From the cell containing the given text, extract its center point as (x, y) coordinate. 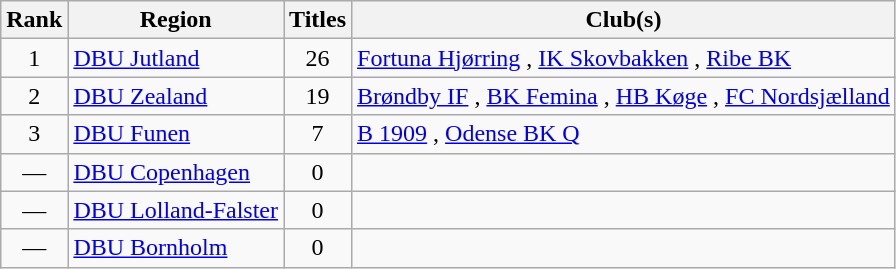
Rank (34, 20)
2 (34, 96)
Club(s) (624, 20)
DBU Bornholm (176, 248)
DBU Zealand (176, 96)
Titles (318, 20)
DBU Copenhagen (176, 172)
7 (318, 134)
DBU Lolland-Falster (176, 210)
26 (318, 58)
DBU Funen (176, 134)
Fortuna Hjørring , IK Skovbakken , Ribe BK (624, 58)
1 (34, 58)
Region (176, 20)
19 (318, 96)
B 1909 , Odense BK Q (624, 134)
Brøndby IF , BK Femina , HB Køge , FC Nordsjælland (624, 96)
3 (34, 134)
DBU Jutland (176, 58)
